Identify which cell holds the provided text, then report its (x, y) central coordinate. 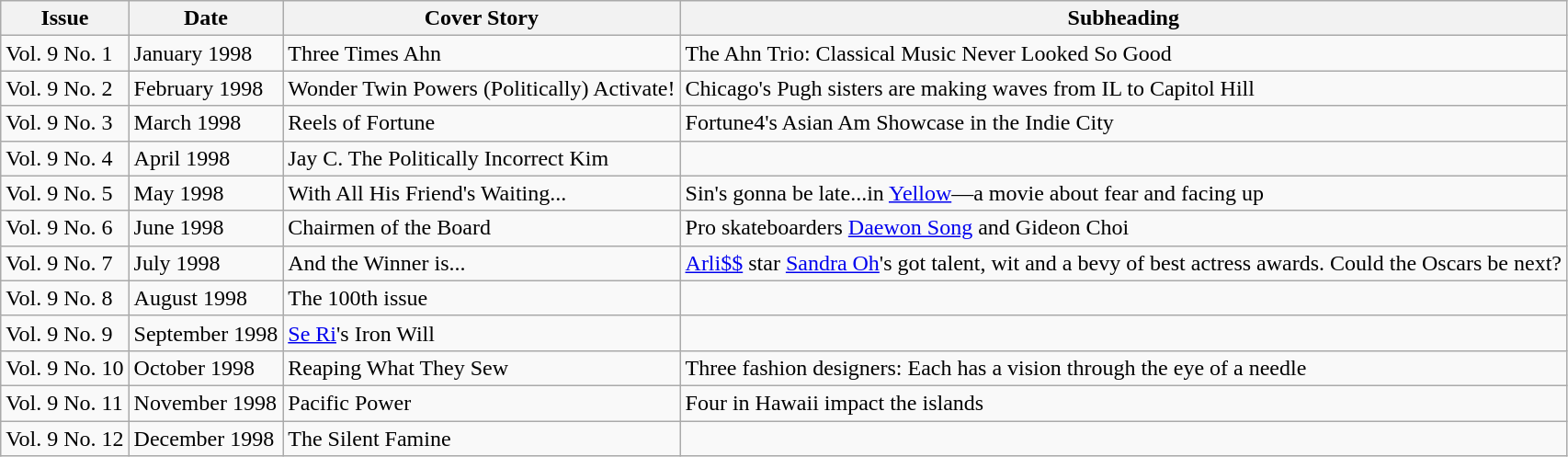
Three fashion designers: Each has a vision through the eye of a needle (1123, 368)
And the Winner is... (482, 263)
March 1998 (206, 123)
Subheading (1123, 18)
Vol. 9 No. 12 (64, 439)
Vol. 9 No. 4 (64, 158)
Cover Story (482, 18)
The Ahn Trio: Classical Music Never Looked So Good (1123, 53)
May 1998 (206, 193)
June 1998 (206, 228)
Date (206, 18)
Vol. 9 No. 6 (64, 228)
Four in Hawaii impact the islands (1123, 403)
Vol. 9 No. 8 (64, 298)
Issue (64, 18)
The 100th issue (482, 298)
April 1998 (206, 158)
July 1998 (206, 263)
October 1998 (206, 368)
Pro skateboarders Daewon Song and Gideon Choi (1123, 228)
Vol. 9 No. 2 (64, 88)
August 1998 (206, 298)
Chairmen of the Board (482, 228)
With All His Friend's Waiting... (482, 193)
December 1998 (206, 439)
January 1998 (206, 53)
Vol. 9 No. 5 (64, 193)
Vol. 9 No. 9 (64, 333)
February 1998 (206, 88)
Se Ri's Iron Will (482, 333)
Wonder Twin Powers (Politically) Activate! (482, 88)
Vol. 9 No. 7 (64, 263)
Vol. 9 No. 11 (64, 403)
Pacific Power (482, 403)
Vol. 9 No. 10 (64, 368)
Vol. 9 No. 3 (64, 123)
September 1998 (206, 333)
Arli$$ star Sandra Oh's got talent, wit and a bevy of best actress awards. Could the Oscars be next? (1123, 263)
Reels of Fortune (482, 123)
Chicago's Pugh sisters are making waves from IL to Capitol Hill (1123, 88)
November 1998 (206, 403)
Three Times Ahn (482, 53)
Jay C. The Politically Incorrect Kim (482, 158)
Fortune4's Asian Am Showcase in the Indie City (1123, 123)
Vol. 9 No. 1 (64, 53)
Reaping What They Sew (482, 368)
The Silent Famine (482, 439)
Sin's gonna be late...in Yellow—a movie about fear and facing up (1123, 193)
